Identify which cell holds the provided text, then report its (x, y) central coordinate. 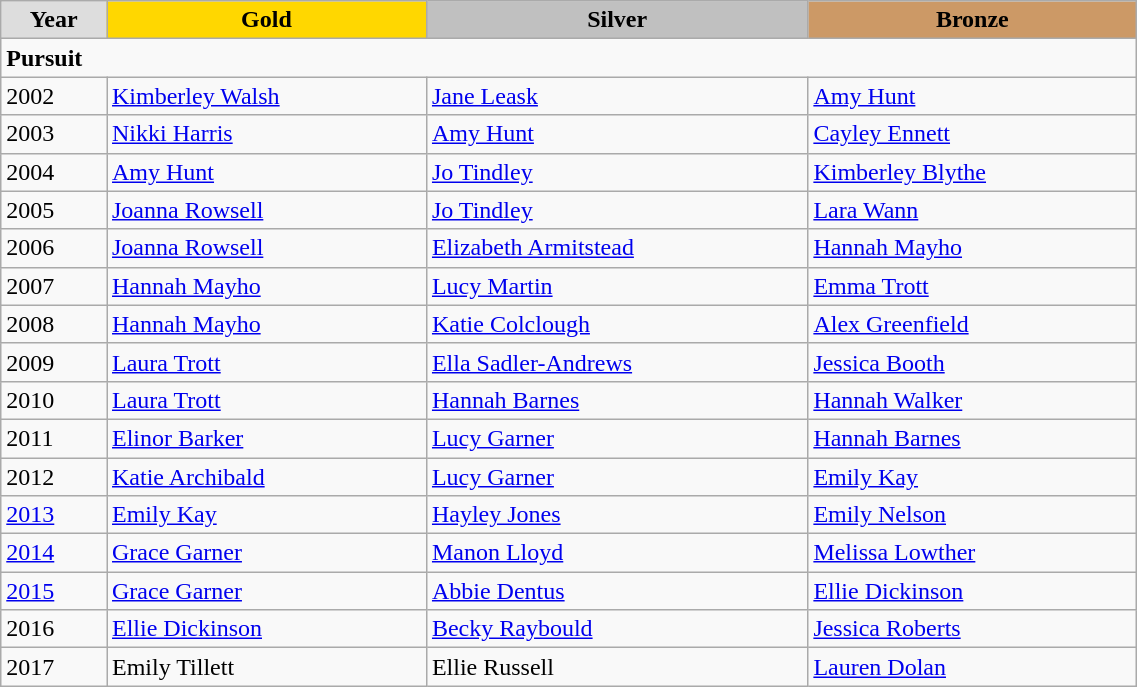
Kimberley Blythe (972, 172)
Bronze (972, 20)
2004 (54, 172)
Year (54, 20)
Emma Trott (972, 286)
2012 (54, 477)
2008 (54, 324)
2003 (54, 134)
2006 (54, 248)
2015 (54, 591)
Elizabeth Armitstead (616, 248)
Jessica Roberts (972, 629)
Pursuit (569, 58)
Jessica Booth (972, 362)
Silver (616, 20)
Cayley Ennett (972, 134)
2014 (54, 553)
2013 (54, 515)
Gold (266, 20)
Jane Leask (616, 96)
Ellie Russell (616, 667)
2011 (54, 438)
Lauren Dolan (972, 667)
Lara Wann (972, 210)
2009 (54, 362)
Alex Greenfield (972, 324)
2017 (54, 667)
Lucy Martin (616, 286)
2010 (54, 400)
Katie Archibald (266, 477)
Hannah Walker (972, 400)
Abbie Dentus (616, 591)
Emily Tillett (266, 667)
Nikki Harris (266, 134)
Melissa Lowther (972, 553)
Kimberley Walsh (266, 96)
2002 (54, 96)
2016 (54, 629)
Becky Raybould (616, 629)
Manon Lloyd (616, 553)
Emily Nelson (972, 515)
Elinor Barker (266, 438)
Ella Sadler-Andrews (616, 362)
Katie Colclough (616, 324)
2007 (54, 286)
2005 (54, 210)
Hayley Jones (616, 515)
